Return [X, Y] of the center of cell containing provided text 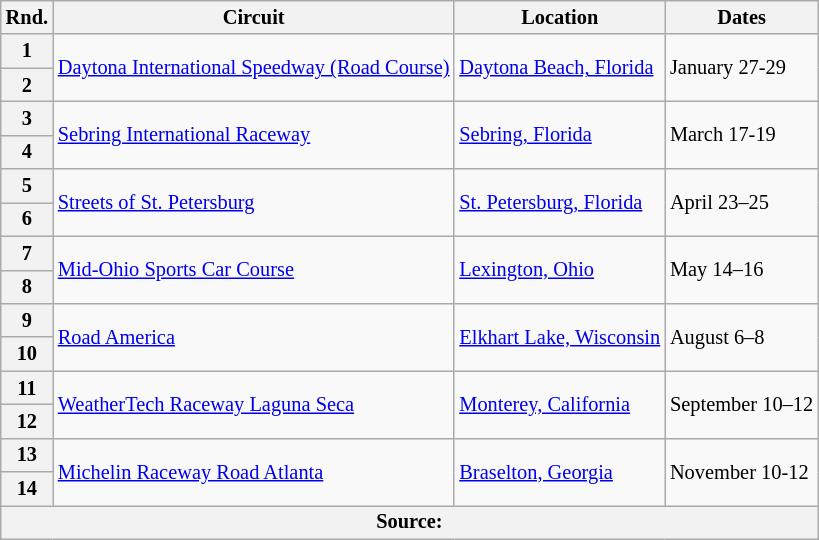
5 [27, 186]
August 6–8 [742, 336]
14 [27, 489]
March 17-19 [742, 134]
7 [27, 253]
4 [27, 152]
11 [27, 388]
Mid-Ohio Sports Car Course [254, 270]
Road America [254, 336]
Sebring, Florida [560, 134]
3 [27, 118]
Elkhart Lake, Wisconsin [560, 336]
Braselton, Georgia [560, 472]
Streets of St. Petersburg [254, 202]
Circuit [254, 17]
12 [27, 421]
November 10-12 [742, 472]
Rnd. [27, 17]
2 [27, 85]
Lexington, Ohio [560, 270]
13 [27, 455]
8 [27, 287]
10 [27, 354]
Location [560, 17]
May 14–16 [742, 270]
Michelin Raceway Road Atlanta [254, 472]
St. Petersburg, Florida [560, 202]
Source: [410, 522]
January 27-29 [742, 68]
Monterey, California [560, 404]
September 10–12 [742, 404]
Daytona International Speedway (Road Course) [254, 68]
9 [27, 320]
6 [27, 219]
Dates [742, 17]
April 23–25 [742, 202]
WeatherTech Raceway Laguna Seca [254, 404]
Daytona Beach, Florida [560, 68]
1 [27, 51]
Sebring International Raceway [254, 134]
